Identify which cell holds the provided text, then report its [X, Y] central coordinate. 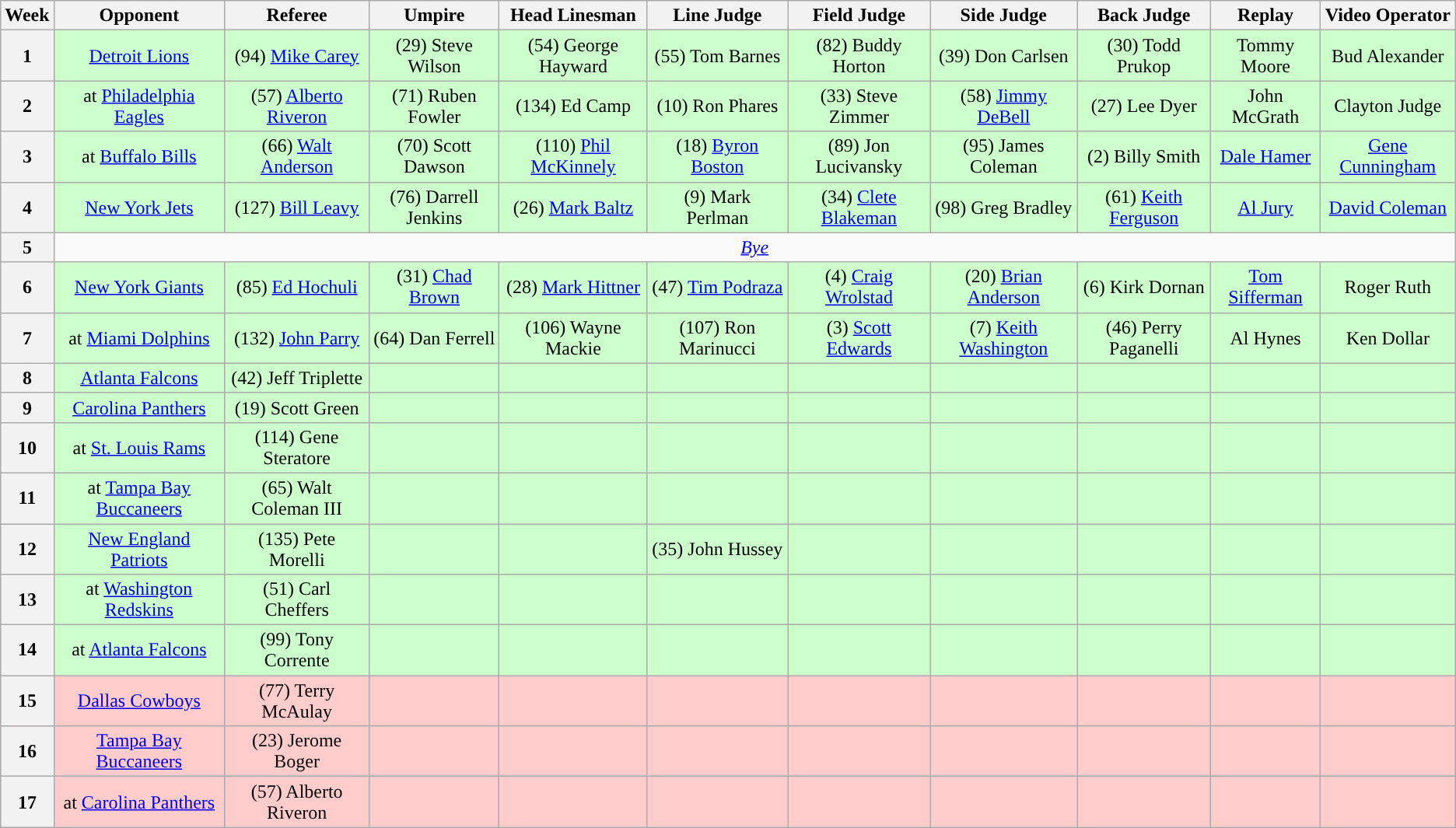
Video Operator [1388, 16]
(66) Walt Anderson [297, 157]
(39) Don Carlsen [1003, 56]
(20) Brian Anderson [1003, 288]
Gene Cunningham [1388, 157]
(77) Terry McAulay [297, 701]
Field Judge [859, 16]
17 [27, 802]
(42) Jeff Triplette [297, 378]
(19) Scott Green [297, 407]
(35) John Hussey [717, 549]
Detroit Lions [138, 56]
New England Patriots [138, 549]
(27) Lee Dyer [1144, 106]
at Carolina Panthers [138, 802]
Bye [754, 247]
(46) Perry Paganelli [1144, 337]
(82) Buddy Horton [859, 56]
10 [27, 448]
(110) Phil McKinnely [573, 157]
(95) James Coleman [1003, 157]
(132) John Parry [297, 337]
Week [27, 16]
3 [27, 157]
(34) Clete Blakeman [859, 207]
Carolina Panthers [138, 407]
Dale Hamer [1266, 157]
16 [27, 751]
(107) Ron Marinucci [717, 337]
Tampa Bay Buccaneers [138, 751]
Head Linesman [573, 16]
7 [27, 337]
12 [27, 549]
(26) Mark Baltz [573, 207]
2 [27, 106]
(65) Walt Coleman III [297, 498]
(10) Ron Phares [717, 106]
New York Giants [138, 288]
Tom Sifferman [1266, 288]
(61) Keith Ferguson [1144, 207]
(4) Craig Wrolstad [859, 288]
(23) Jerome Boger [297, 751]
(99) Tony Corrente [297, 650]
Al Jury [1266, 207]
(18) Byron Boston [717, 157]
13 [27, 600]
6 [27, 288]
(58) Jimmy DeBell [1003, 106]
(127) Bill Leavy [297, 207]
John McGrath [1266, 106]
at Miami Dolphins [138, 337]
(47) Tim Podraza [717, 288]
(30) Todd Prukop [1144, 56]
Replay [1266, 16]
(33) Steve Zimmer [859, 106]
9 [27, 407]
at Atlanta Falcons [138, 650]
at Washington Redskins [138, 600]
(76) Darrell Jenkins [434, 207]
Ken Dollar [1388, 337]
(3) Scott Edwards [859, 337]
David Coleman [1388, 207]
(31) Chad Brown [434, 288]
Opponent [138, 16]
(70) Scott Dawson [434, 157]
Back Judge [1144, 16]
11 [27, 498]
Clayton Judge [1388, 106]
8 [27, 378]
1 [27, 56]
(114) Gene Steratore [297, 448]
(2) Billy Smith [1144, 157]
(55) Tom Barnes [717, 56]
New York Jets [138, 207]
Bud Alexander [1388, 56]
(89) Jon Lucivansky [859, 157]
14 [27, 650]
Side Judge [1003, 16]
(7) Keith Washington [1003, 337]
Tommy Moore [1266, 56]
4 [27, 207]
Umpire [434, 16]
(85) Ed Hochuli [297, 288]
(29) Steve Wilson [434, 56]
(134) Ed Camp [573, 106]
5 [27, 247]
at Tampa Bay Buccaneers [138, 498]
(64) Dan Ferrell [434, 337]
15 [27, 701]
at St. Louis Rams [138, 448]
(106) Wayne Mackie [573, 337]
(6) Kirk Dornan [1144, 288]
Dallas Cowboys [138, 701]
(71) Ruben Fowler [434, 106]
at Philadelphia Eagles [138, 106]
(98) Greg Bradley [1003, 207]
Al Hynes [1266, 337]
Atlanta Falcons [138, 378]
Referee [297, 16]
Line Judge [717, 16]
at Buffalo Bills [138, 157]
(94) Mike Carey [297, 56]
(54) George Hayward [573, 56]
Roger Ruth [1388, 288]
(9) Mark Perlman [717, 207]
(28) Mark Hittner [573, 288]
(51) Carl Cheffers [297, 600]
(135) Pete Morelli [297, 549]
